Search for the cell housing the specified text and yield its (x, y) center coordinate. 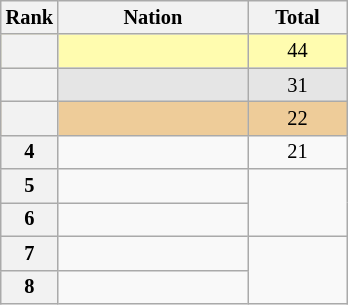
22 (298, 118)
8 (30, 287)
Total (298, 17)
44 (298, 51)
6 (30, 219)
4 (30, 152)
Rank (30, 17)
Nation (153, 17)
7 (30, 253)
5 (30, 186)
21 (298, 152)
31 (298, 85)
